Provide the [X, Y] coordinate of the cell's center where the given text is located.  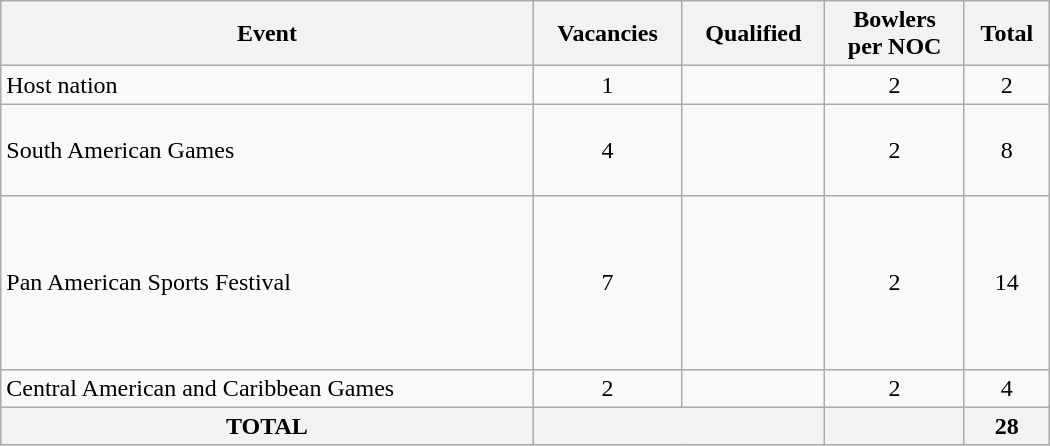
8 [1006, 150]
Bowlers per NOC [895, 34]
Total [1006, 34]
TOTAL [267, 426]
28 [1006, 426]
South American Games [267, 150]
Qualified [754, 34]
14 [1006, 282]
Central American and Caribbean Games [267, 388]
Event [267, 34]
Host nation [267, 85]
7 [608, 282]
1 [608, 85]
Vacancies [608, 34]
Pan American Sports Festival [267, 282]
